Identify which cell holds the provided text, then report its [x, y] central coordinate. 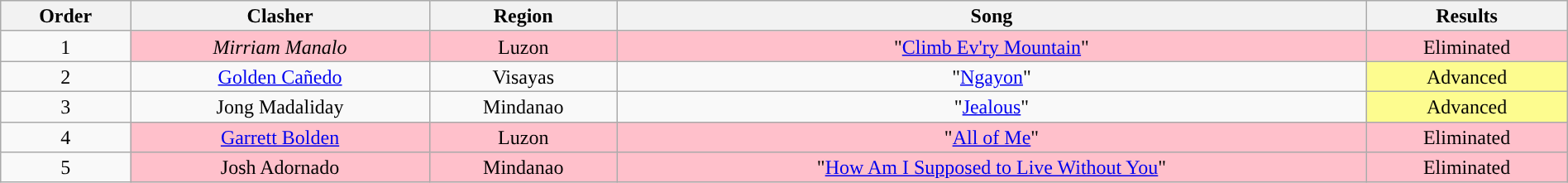
"Ngayon" [992, 76]
"All of Me" [992, 137]
Clasher [280, 17]
Region [523, 17]
3 [66, 106]
Golden Cañedo [280, 76]
4 [66, 137]
Mirriam Manalo [280, 46]
Jong Madaliday [280, 106]
"Jealous" [992, 106]
5 [66, 167]
Results [1467, 17]
Josh Adornado [280, 167]
Order [66, 17]
Garrett Bolden [280, 137]
2 [66, 76]
Visayas [523, 76]
"Climb Ev'ry Mountain" [992, 46]
Song [992, 17]
1 [66, 46]
"How Am I Supposed to Live Without You" [992, 167]
